For the text-containing cell, return its midpoint in (X, Y) coordinate format. 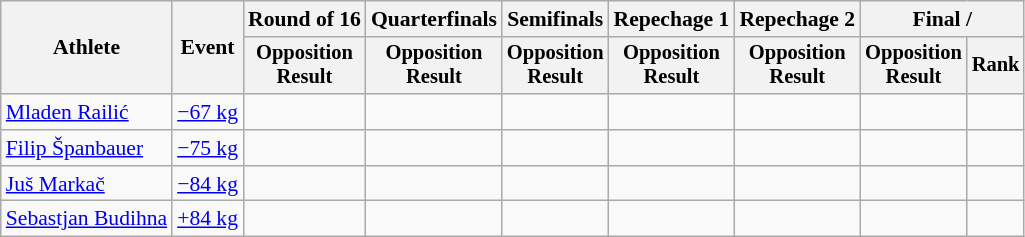
Repechage 2 (797, 19)
Semifinals (556, 19)
Filip Španbauer (86, 148)
Event (208, 48)
−67 kg (208, 112)
Repechage 1 (672, 19)
Rank (996, 66)
−84 kg (208, 184)
Round of 16 (304, 19)
Mladen Railić (86, 112)
Quarterfinals (434, 19)
+84 kg (208, 219)
Athlete (86, 48)
−75 kg (208, 148)
Sebastjan Budihna (86, 219)
Juš Markač (86, 184)
Final / (942, 19)
